Determine the [x, y] coordinate at the center of the cell enclosing the given text.  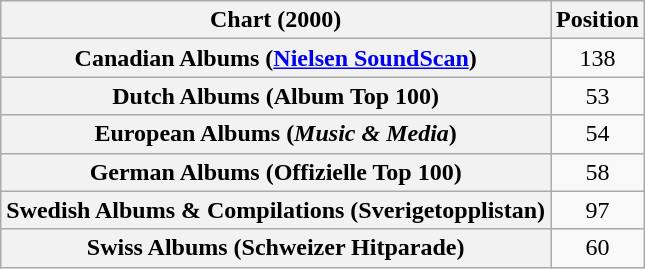
97 [598, 210]
Position [598, 20]
60 [598, 248]
53 [598, 96]
54 [598, 134]
Dutch Albums (Album Top 100) [276, 96]
European Albums (Music & Media) [276, 134]
Canadian Albums (Nielsen SoundScan) [276, 58]
German Albums (Offizielle Top 100) [276, 172]
Chart (2000) [276, 20]
138 [598, 58]
58 [598, 172]
Swedish Albums & Compilations (Sverigetopplistan) [276, 210]
Swiss Albums (Schweizer Hitparade) [276, 248]
